Extract the [X, Y] coordinate from the center of the cell holding the provided text.  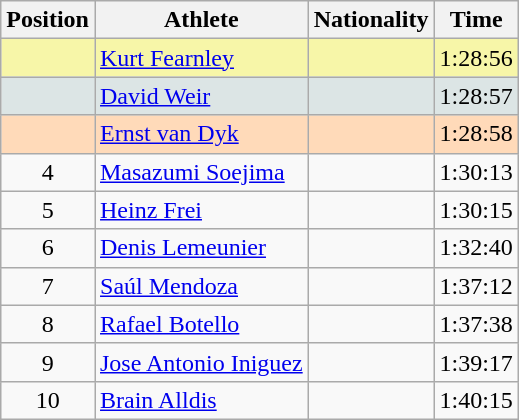
David Weir [201, 96]
Position [48, 20]
Saúl Mendoza [201, 286]
Masazumi Soejima [201, 172]
1:28:58 [476, 134]
7 [48, 286]
1:37:38 [476, 324]
Nationality [371, 20]
5 [48, 210]
8 [48, 324]
Time [476, 20]
1:40:15 [476, 400]
Brain Alldis [201, 400]
1:32:40 [476, 248]
4 [48, 172]
1:30:13 [476, 172]
10 [48, 400]
Heinz Frei [201, 210]
6 [48, 248]
9 [48, 362]
1:30:15 [476, 210]
Denis Lemeunier [201, 248]
1:39:17 [476, 362]
1:28:56 [476, 58]
1:37:12 [476, 286]
Rafael Botello [201, 324]
Ernst van Dyk [201, 134]
Athlete [201, 20]
Jose Antonio Iniguez [201, 362]
Kurt Fearnley [201, 58]
1:28:57 [476, 96]
